Detect which cell encompasses the target text, then output its [X, Y] center coordinate. 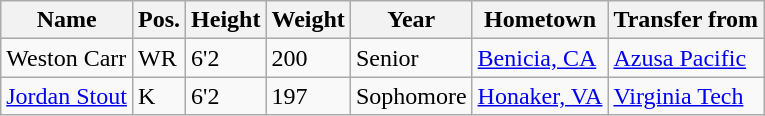
Honaker, VA [540, 96]
Year [411, 20]
WR [158, 58]
Name [67, 20]
Height [226, 20]
K [158, 96]
Weston Carr [67, 58]
Azusa Pacific [686, 58]
Pos. [158, 20]
200 [308, 58]
Jordan Stout [67, 96]
Senior [411, 58]
Virginia Tech [686, 96]
197 [308, 96]
Hometown [540, 20]
Benicia, CA [540, 58]
Sophomore [411, 96]
Transfer from [686, 20]
Weight [308, 20]
